Identify which cell holds the provided text, then report its [X, Y] central coordinate. 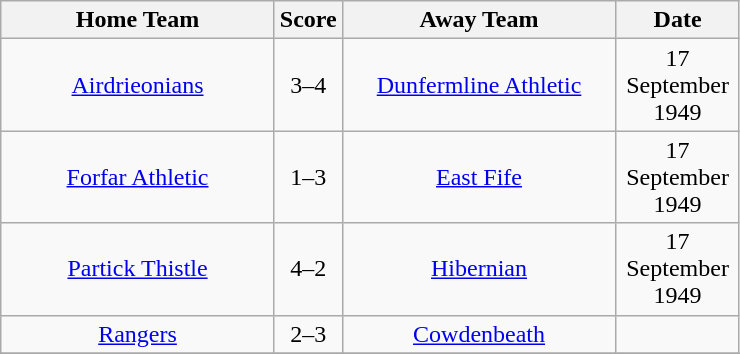
Score [308, 20]
Airdrieonians [138, 85]
Partick Thistle [138, 269]
Rangers [138, 334]
2–3 [308, 334]
East Fife [479, 177]
Hibernian [479, 269]
Home Team [138, 20]
4–2 [308, 269]
Away Team [479, 20]
3–4 [308, 85]
1–3 [308, 177]
Cowdenbeath [479, 334]
Date [678, 20]
Forfar Athletic [138, 177]
Dunfermline Athletic [479, 85]
